Find where the given text appears and provide that cell's center as [X, Y] coordinate. 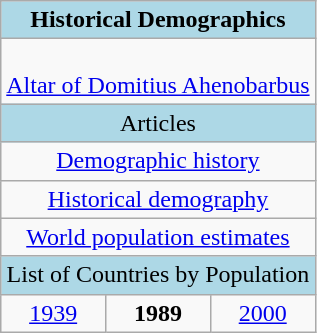
List of Countries by Population [158, 275]
Altar of Domitius Ahenobarbus [158, 72]
1989 [158, 313]
Historical Demographics [158, 20]
1939 [54, 313]
World population estimates [158, 237]
Historical demography [158, 199]
2000 [262, 313]
Articles [158, 123]
Demographic history [158, 161]
